For the text-containing cell, return its midpoint in [X, Y] coordinate format. 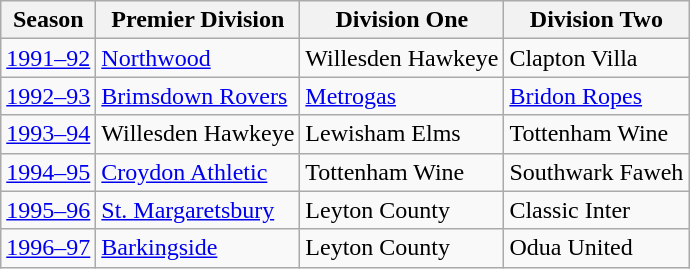
Division Two [596, 20]
1994–95 [48, 172]
1996–97 [48, 248]
Lewisham Elms [402, 134]
Northwood [198, 58]
Classic Inter [596, 210]
1992–93 [48, 96]
1995–96 [48, 210]
Bridon Ropes [596, 96]
Metrogas [402, 96]
St. Margaretsbury [198, 210]
Season [48, 20]
Odua United [596, 248]
1993–94 [48, 134]
Division One [402, 20]
Clapton Villa [596, 58]
Southwark Faweh [596, 172]
Barkingside [198, 248]
Premier Division [198, 20]
Croydon Athletic [198, 172]
1991–92 [48, 58]
Brimsdown Rovers [198, 96]
